Return the (x, y) coordinate for the center point of the cell that contains the specified text.  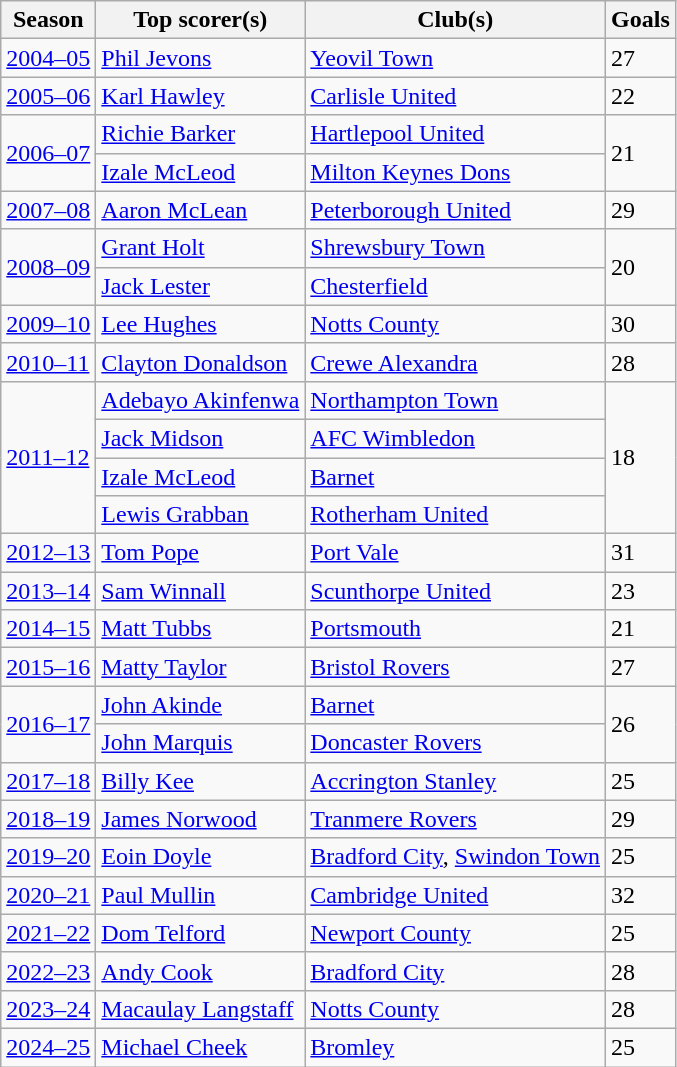
Michael Cheek (200, 1047)
Matt Tubbs (200, 629)
2012–13 (48, 553)
Tranmere Rovers (456, 819)
Accrington Stanley (456, 781)
Bradford City (456, 971)
2018–19 (48, 819)
2008–09 (48, 267)
2020–21 (48, 895)
Bradford City, Swindon Town (456, 857)
AFC Wimbledon (456, 438)
John Akinde (200, 705)
32 (641, 895)
Sam Winnall (200, 591)
2015–16 (48, 667)
Lee Hughes (200, 324)
31 (641, 553)
2017–18 (48, 781)
Top scorer(s) (200, 20)
Rotherham United (456, 515)
2006–07 (48, 153)
2013–14 (48, 591)
Jack Midson (200, 438)
Shrewsbury Town (456, 248)
Tom Pope (200, 553)
Club(s) (456, 20)
Yeovil Town (456, 58)
Portsmouth (456, 629)
Paul Mullin (200, 895)
2022–23 (48, 971)
James Norwood (200, 819)
Dom Telford (200, 933)
Bromley (456, 1047)
Goals (641, 20)
2014–15 (48, 629)
2009–10 (48, 324)
Phil Jevons (200, 58)
2007–08 (48, 210)
John Marquis (200, 743)
Karl Hawley (200, 96)
2024–25 (48, 1047)
30 (641, 324)
Lewis Grabban (200, 515)
Cambridge United (456, 895)
Milton Keynes Dons (456, 172)
2023–24 (48, 1009)
Season (48, 20)
2011–12 (48, 457)
Scunthorpe United (456, 591)
23 (641, 591)
Bristol Rovers (456, 667)
2021–22 (48, 933)
20 (641, 267)
2010–11 (48, 362)
Carlisle United (456, 96)
Andy Cook (200, 971)
Newport County (456, 933)
Matty Taylor (200, 667)
Peterborough United (456, 210)
Hartlepool United (456, 134)
Eoin Doyle (200, 857)
Adebayo Akinfenwa (200, 400)
Macaulay Langstaff (200, 1009)
2019–20 (48, 857)
Jack Lester (200, 286)
Crewe Alexandra (456, 362)
26 (641, 724)
2005–06 (48, 96)
Billy Kee (200, 781)
Clayton Donaldson (200, 362)
Northampton Town (456, 400)
2004–05 (48, 58)
Aaron McLean (200, 210)
Doncaster Rovers (456, 743)
Grant Holt (200, 248)
18 (641, 457)
22 (641, 96)
2016–17 (48, 724)
Port Vale (456, 553)
Chesterfield (456, 286)
Richie Barker (200, 134)
